Capture the cell that displays the provided text and extract its (X, Y) central coordinate. 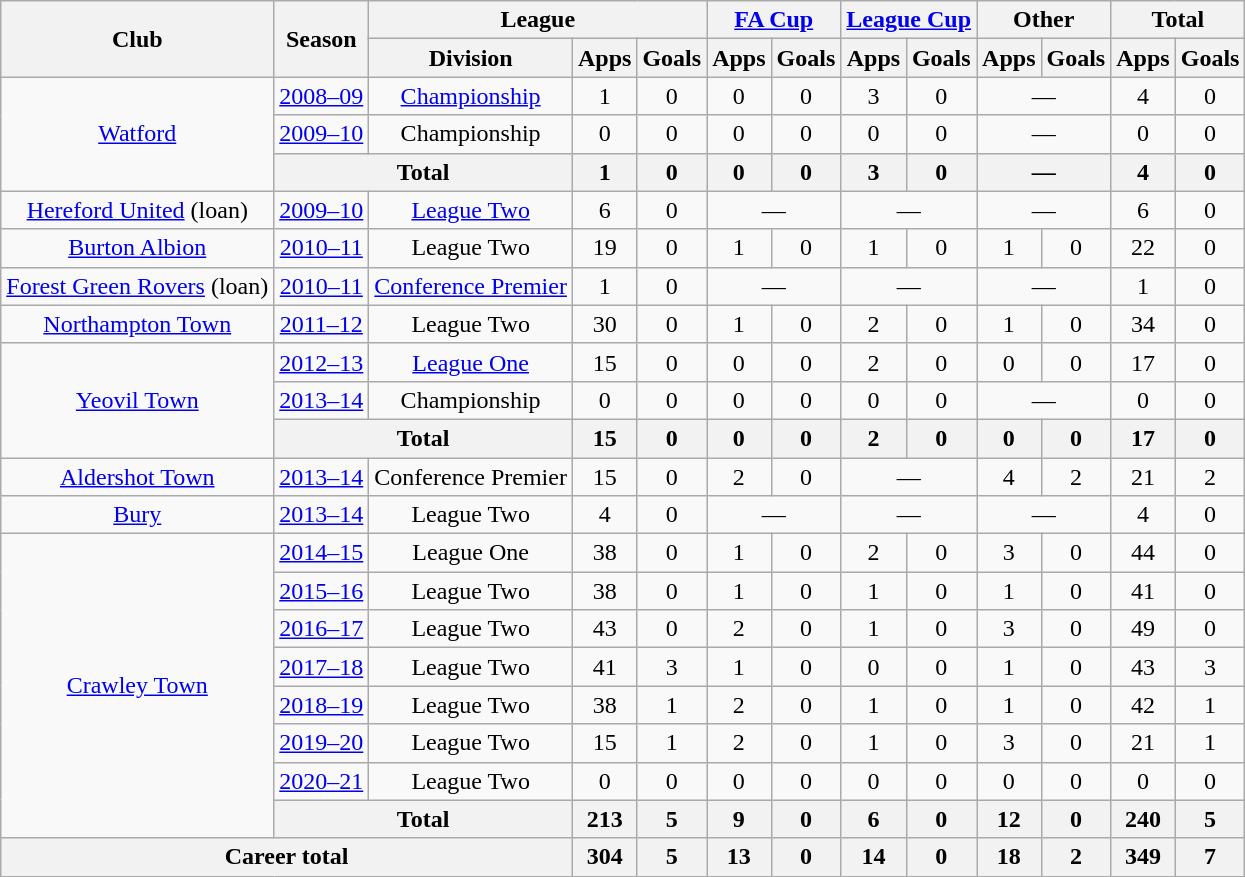
304 (604, 857)
49 (1143, 629)
2008–09 (322, 96)
34 (1143, 324)
2014–15 (322, 553)
Yeovil Town (138, 400)
FA Cup (774, 20)
Bury (138, 515)
42 (1143, 705)
213 (604, 819)
240 (1143, 819)
2020–21 (322, 781)
19 (604, 248)
Career total (287, 857)
2012–13 (322, 362)
2011–12 (322, 324)
Other (1044, 20)
7 (1210, 857)
2017–18 (322, 667)
12 (1009, 819)
14 (874, 857)
Northampton Town (138, 324)
22 (1143, 248)
2016–17 (322, 629)
League (538, 20)
349 (1143, 857)
Division (471, 58)
44 (1143, 553)
Crawley Town (138, 686)
18 (1009, 857)
Aldershot Town (138, 477)
2019–20 (322, 743)
Season (322, 39)
13 (739, 857)
2018–19 (322, 705)
2015–16 (322, 591)
League Cup (909, 20)
Club (138, 39)
Forest Green Rovers (loan) (138, 286)
Watford (138, 134)
Hereford United (loan) (138, 210)
Burton Albion (138, 248)
30 (604, 324)
9 (739, 819)
